Pinpoint the cell where the given text exists, returning its (x, y) midpoint coordinate. 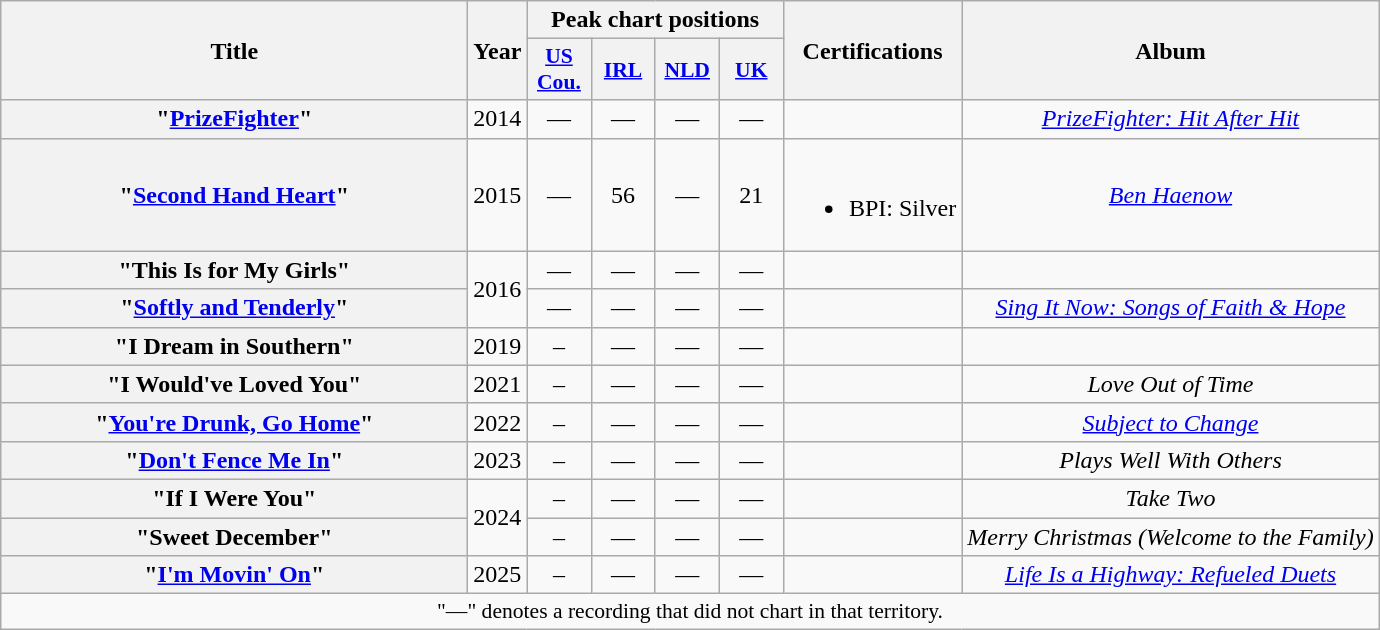
2024 (498, 517)
Peak chart positions (655, 20)
USCou. (559, 70)
"If I Were You" (234, 498)
Subject to Change (1170, 422)
2022 (498, 422)
2016 (498, 289)
"—" denotes a recording that did not chart in that territory. (690, 612)
"This Is for My Girls" (234, 270)
Sing It Now: Songs of Faith & Hope (1170, 308)
Ben Haenow (1170, 194)
"Sweet December" (234, 537)
"I Would've Loved You" (234, 384)
"Second Hand Heart" (234, 194)
Album (1170, 50)
Title (234, 50)
Year (498, 50)
"I'm Movin' On" (234, 575)
2021 (498, 384)
PrizeFighter: Hit After Hit (1170, 119)
2019 (498, 346)
"PrizeFighter" (234, 119)
NLD (687, 70)
Take Two (1170, 498)
21 (751, 194)
2025 (498, 575)
2023 (498, 460)
2015 (498, 194)
56 (623, 194)
Certifications (872, 50)
Merry Christmas (Welcome to the Family) (1170, 537)
Love Out of Time (1170, 384)
UK (751, 70)
"I Dream in Southern" (234, 346)
"You're Drunk, Go Home" (234, 422)
"Softly and Tenderly" (234, 308)
"Don't Fence Me In" (234, 460)
Life Is a Highway: Refueled Duets (1170, 575)
Plays Well With Others (1170, 460)
IRL (623, 70)
2014 (498, 119)
BPI: Silver (872, 194)
